Search for the cell housing the specified text and yield its (X, Y) center coordinate. 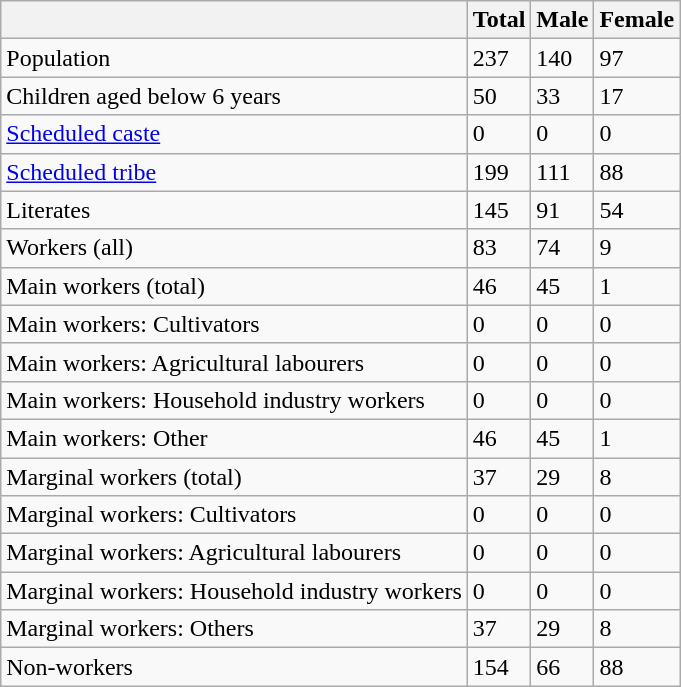
74 (562, 248)
111 (562, 172)
140 (562, 58)
83 (499, 248)
Population (234, 58)
Main workers (total) (234, 286)
Non-workers (234, 667)
33 (562, 96)
Marginal workers: Household industry workers (234, 591)
199 (499, 172)
91 (562, 210)
54 (637, 210)
145 (499, 210)
Marginal workers: Agricultural labourers (234, 553)
Marginal workers (total) (234, 477)
17 (637, 96)
Workers (all) (234, 248)
66 (562, 667)
Scheduled caste (234, 134)
Main workers: Cultivators (234, 324)
Female (637, 20)
Main workers: Other (234, 438)
Main workers: Agricultural labourers (234, 362)
Marginal workers: Cultivators (234, 515)
Scheduled tribe (234, 172)
97 (637, 58)
Total (499, 20)
Children aged below 6 years (234, 96)
50 (499, 96)
Literates (234, 210)
154 (499, 667)
Main workers: Household industry workers (234, 400)
9 (637, 248)
Marginal workers: Others (234, 629)
Male (562, 20)
237 (499, 58)
